Locate the cell with the specified text and output its [X, Y] center coordinate. 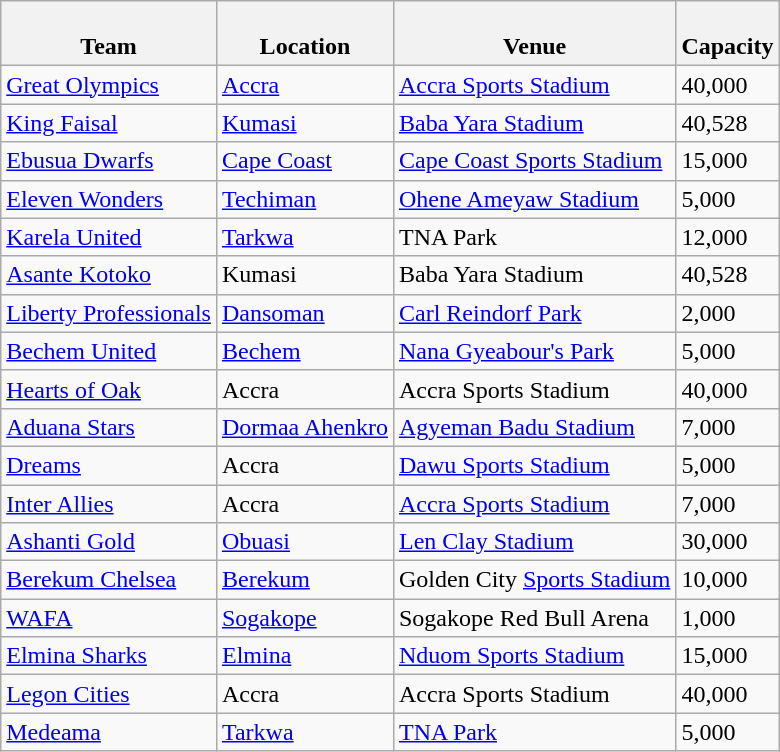
1,000 [728, 618]
12,000 [728, 237]
10,000 [728, 580]
Liberty Professionals [109, 313]
Cape Coast [304, 161]
Obuasi [304, 542]
Dansoman [304, 313]
2,000 [728, 313]
Bechem United [109, 351]
Inter Allies [109, 503]
Elmina Sharks [109, 656]
Dawu Sports Stadium [534, 465]
Capacity [728, 34]
Golden City Sports Stadium [534, 580]
Legon Cities [109, 694]
Ashanti Gold [109, 542]
Len Clay Stadium [534, 542]
Ohene Ameyaw Stadium [534, 199]
King Faisal [109, 123]
Great Olympics [109, 85]
Cape Coast Sports Stadium [534, 161]
Dormaa Ahenkro [304, 427]
Ebusua Dwarfs [109, 161]
Asante Kotoko [109, 275]
Bechem [304, 351]
30,000 [728, 542]
Karela United [109, 237]
WAFA [109, 618]
Location [304, 34]
Dreams [109, 465]
Hearts of Oak [109, 389]
Carl Reindorf Park [534, 313]
Aduana Stars [109, 427]
Nana Gyeabour's Park [534, 351]
Nduom Sports Stadium [534, 656]
Medeama [109, 732]
Berekum [304, 580]
Elmina [304, 656]
Team [109, 34]
Techiman [304, 199]
Sogakope [304, 618]
Berekum Chelsea [109, 580]
Agyeman Badu Stadium [534, 427]
Sogakope Red Bull Arena [534, 618]
Eleven Wonders [109, 199]
Venue [534, 34]
